Capture the cell that displays the provided text and extract its (X, Y) central coordinate. 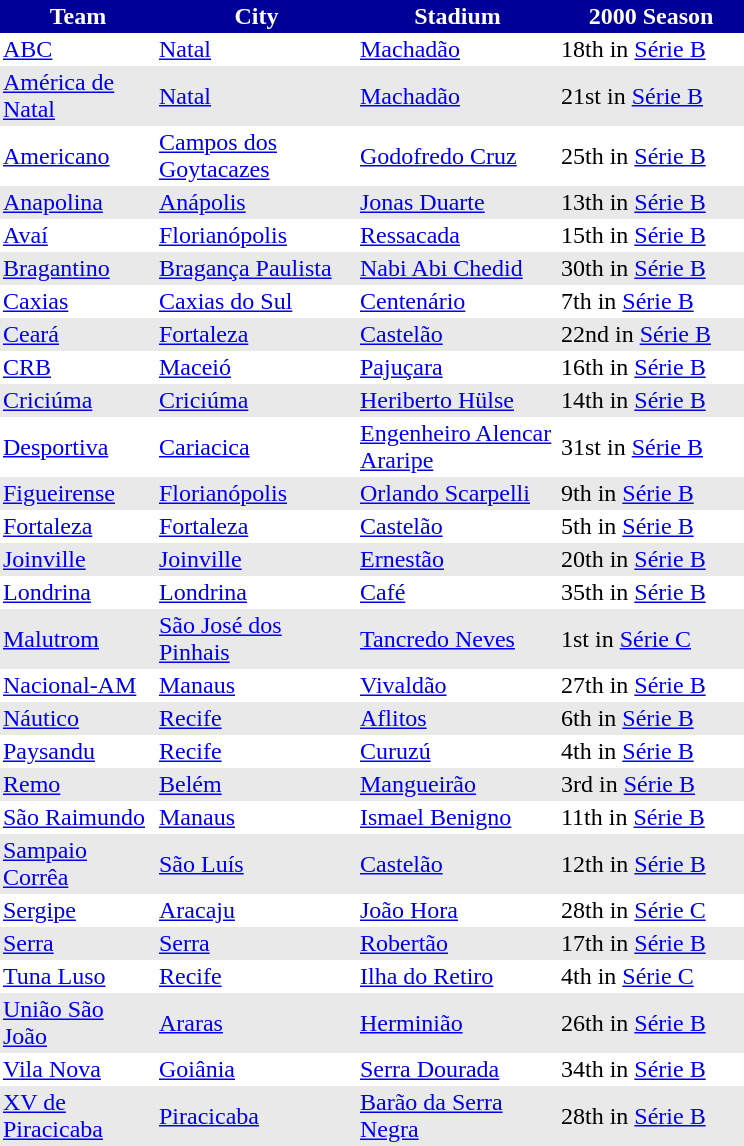
Anápolis (256, 202)
João Hora (458, 910)
Robertão (458, 944)
Bragantino (78, 268)
Tuna Luso (78, 976)
Caxias (78, 302)
3rd in Série B (651, 784)
20th in Série B (651, 560)
Ismael Benigno (458, 818)
Jonas Duarte (458, 202)
Ernestão (458, 560)
12th in Série B (651, 864)
Araras (256, 1023)
16th in Série B (651, 368)
Desportiva (78, 447)
15th in Série B (651, 236)
18th in Série B (651, 50)
City (256, 16)
Goiânia (256, 1070)
22nd in Série B (651, 334)
Serra Dourada (458, 1070)
Bragança Paulista (256, 268)
Tancredo Neves (458, 639)
São Luís (256, 864)
6th in Série B (651, 718)
34th in Série B (651, 1070)
Godofredo Cruz (458, 156)
Paysandu (78, 752)
35th in Série B (651, 592)
Aflitos (458, 718)
Nacional-AM (78, 686)
Team (78, 16)
Caxias do Sul (256, 302)
Centenário (458, 302)
Stadium (458, 16)
13th in Série B (651, 202)
21st in Série B (651, 96)
Figueirense (78, 494)
CRB (78, 368)
Avaí (78, 236)
Herminião (458, 1023)
28th in Série B (651, 1116)
São José dos Pinhais (256, 639)
4th in Série C (651, 976)
Vivaldão (458, 686)
7th in Série B (651, 302)
Engenheiro Alencar Araripe (458, 447)
Curuzú (458, 752)
30th in Série B (651, 268)
Sergipe (78, 910)
Ressacada (458, 236)
Remo (78, 784)
Americano (78, 156)
9th in Série B (651, 494)
Cariacica (256, 447)
31st in Série B (651, 447)
ABC (78, 50)
Vila Nova (78, 1070)
Sampaio Corrêa (78, 864)
União São João (78, 1023)
Maceió (256, 368)
Ilha do Retiro (458, 976)
4th in Série B (651, 752)
Náutico (78, 718)
Ceará (78, 334)
14th in Série B (651, 400)
Malutrom (78, 639)
Campos dos Goytacazes (256, 156)
26th in Série B (651, 1023)
São Raimundo (78, 818)
Café (458, 592)
27th in Série B (651, 686)
11th in Série B (651, 818)
Orlando Scarpelli (458, 494)
28th in Série C (651, 910)
Belém (256, 784)
Aracaju (256, 910)
2000 Season (651, 16)
25th in Série B (651, 156)
América de Natal (78, 96)
5th in Série B (651, 526)
17th in Série B (651, 944)
Nabi Abi Chedid (458, 268)
Piracicaba (256, 1116)
XV de Piracicaba (78, 1116)
Mangueirão (458, 784)
Pajuçara (458, 368)
Anapolina (78, 202)
1st in Série C (651, 639)
Heriberto Hülse (458, 400)
Barão da Serra Negra (458, 1116)
